Pinpoint the cell where the given text exists, returning its (X, Y) midpoint coordinate. 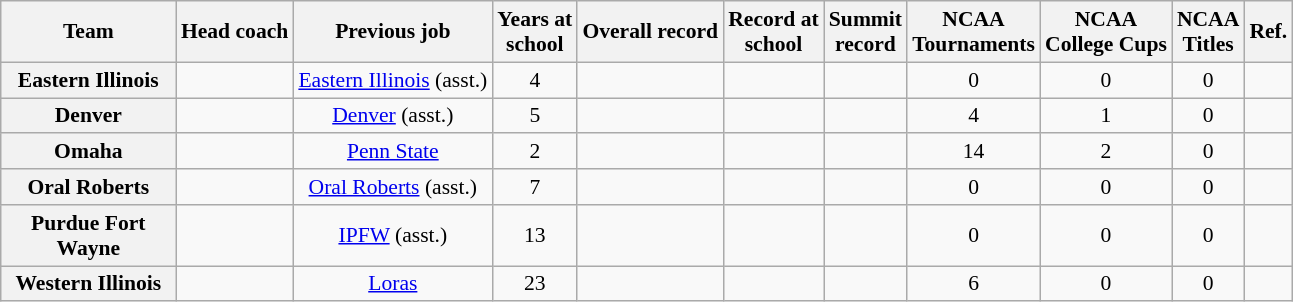
Penn State (392, 152)
Loras (392, 284)
6 (974, 284)
13 (534, 236)
NCAATournaments (974, 32)
Oral Roberts (asst.) (392, 187)
23 (534, 284)
7 (534, 187)
Omaha (88, 152)
Oral Roberts (88, 187)
Western Illinois (88, 284)
Ref. (1268, 32)
14 (974, 152)
Previous job (392, 32)
Summitrecord (866, 32)
Head coach (234, 32)
IPFW (asst.) (392, 236)
NCAATitles (1208, 32)
5 (534, 116)
Eastern Illinois (88, 80)
Record atschool (774, 32)
Years atschool (534, 32)
Denver (asst.) (392, 116)
Team (88, 32)
Eastern Illinois (asst.) (392, 80)
Denver (88, 116)
NCAACollege Cups (1106, 32)
Overall record (650, 32)
Purdue Fort Wayne (88, 236)
1 (1106, 116)
